Determine the [x, y] coordinate at the center of the cell enclosing the given text.  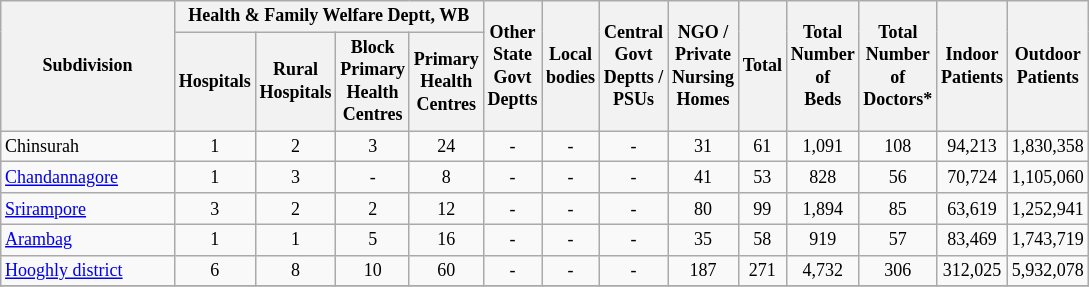
80 [704, 208]
Srirampore [88, 208]
828 [822, 178]
271 [762, 270]
12 [446, 208]
Arambag [88, 240]
1,252,941 [1048, 208]
5 [373, 240]
108 [898, 146]
57 [898, 240]
CentralGovtDeptts /PSUs [633, 66]
63,619 [972, 208]
41 [704, 178]
70,724 [972, 178]
TotalNumberofBeds [822, 66]
1,743,719 [1048, 240]
99 [762, 208]
1,894 [822, 208]
PrimaryHealthCentres [446, 82]
10 [373, 270]
Hospitals [214, 82]
BlockPrimaryHealthCentres [373, 82]
61 [762, 146]
NGO /PrivateNursingHomes [704, 66]
187 [704, 270]
Chandannagore [88, 178]
31 [704, 146]
4,732 [822, 270]
OtherStateGovtDeptts [512, 66]
Chinsurah [88, 146]
1,830,358 [1048, 146]
306 [898, 270]
Total [762, 66]
53 [762, 178]
94,213 [972, 146]
58 [762, 240]
56 [898, 178]
35 [704, 240]
Health & Family Welfare Deptt, WB [328, 16]
312,025 [972, 270]
919 [822, 240]
IndoorPatients [972, 66]
Hooghly district [88, 270]
60 [446, 270]
Subdivision [88, 66]
5,932,078 [1048, 270]
6 [214, 270]
1,091 [822, 146]
16 [446, 240]
85 [898, 208]
1,105,060 [1048, 178]
Localbodies [571, 66]
OutdoorPatients [1048, 66]
24 [446, 146]
RuralHospitals [296, 82]
83,469 [972, 240]
TotalNumberofDoctors* [898, 66]
